Capture the cell that displays the provided text and extract its [x, y] central coordinate. 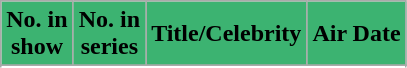
No. in show [37, 34]
Air Date [356, 34]
Title/Celebrity [226, 34]
No. in series [109, 34]
